Find where the given text appears and provide that cell's center as [x, y] coordinate. 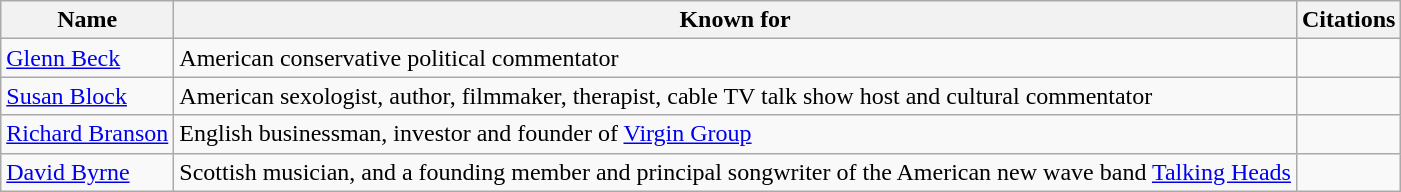
Scottish musician, and a founding member and principal songwriter of the American new wave band Talking Heads [736, 172]
English businessman, investor and founder of Virgin Group [736, 134]
Citations [1348, 20]
American sexologist, author, filmmaker, therapist, cable TV talk show host and cultural commentator [736, 96]
American conservative political commentator [736, 58]
Known for [736, 20]
David Byrne [88, 172]
Glenn Beck [88, 58]
Richard Branson [88, 134]
Name [88, 20]
Susan Block [88, 96]
